Find where the given text appears and provide that cell's center as (X, Y) coordinate. 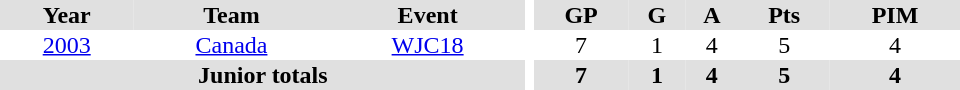
G (658, 15)
GP (582, 15)
Event (428, 15)
Team (231, 15)
Year (66, 15)
2003 (66, 45)
WJC18 (428, 45)
A (712, 15)
PIM (895, 15)
Junior totals (263, 75)
Pts (784, 15)
Canada (231, 45)
